Return the [x, y] coordinate for the center point of the cell that contains the specified text.  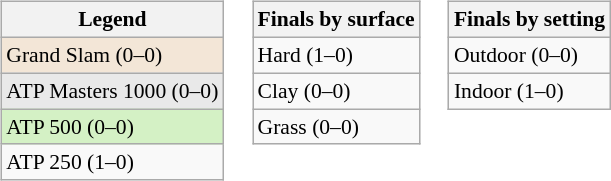
Indoor (1–0) [530, 91]
Grand Slam (0–0) [112, 55]
ATP Masters 1000 (0–0) [112, 91]
Finals by setting [530, 20]
ATP 250 (1–0) [112, 162]
Legend [112, 20]
ATP 500 (0–0) [112, 127]
Hard (1–0) [336, 55]
Outdoor (0–0) [530, 55]
Grass (0–0) [336, 127]
Clay (0–0) [336, 91]
Finals by surface [336, 20]
